From the cell containing the given text, extract its center point as [X, Y] coordinate. 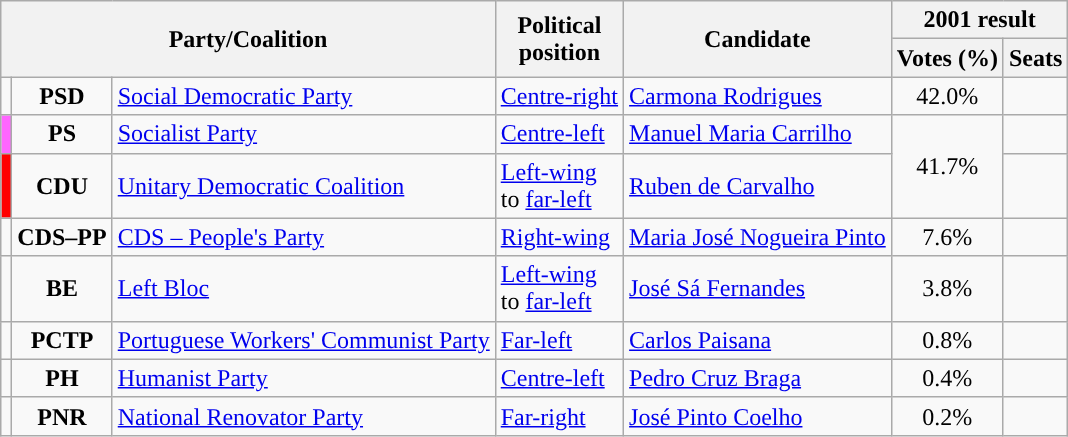
Carlos Paisana [758, 340]
CDS – People's Party [304, 237]
Ruben de Carvalho [758, 186]
PNR [62, 416]
Unitary Democratic Coalition [304, 186]
CDU [62, 186]
BE [62, 288]
0.2% [947, 416]
José Pinto Coelho [758, 416]
Socialist Party [304, 134]
Maria José Nogueira Pinto [758, 237]
Seats [1035, 58]
Humanist Party [304, 378]
Candidate [758, 39]
Social Democratic Party [304, 96]
Left Bloc [304, 288]
0.4% [947, 378]
Manuel Maria Carrilho [758, 134]
CDS–PP [62, 237]
42.0% [947, 96]
José Sá Fernandes [758, 288]
Far-left [559, 340]
PH [62, 378]
PCTP [62, 340]
2001 result [980, 20]
Party/Coalition [248, 39]
7.6% [947, 237]
Pedro Cruz Braga [758, 378]
3.8% [947, 288]
Centre-right [559, 96]
PS [62, 134]
41.7% [947, 166]
National Renovator Party [304, 416]
Votes (%) [947, 58]
PSD [62, 96]
Portuguese Workers' Communist Party [304, 340]
0.8% [947, 340]
Politicalposition [559, 39]
Right-wing [559, 237]
Far-right [559, 416]
Carmona Rodrigues [758, 96]
